From the cell containing the given text, extract its center point as (x, y) coordinate. 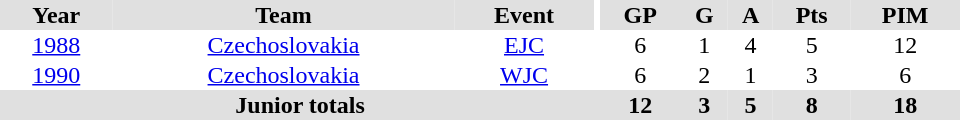
2 (704, 75)
PIM (905, 15)
Junior totals (300, 105)
8 (812, 105)
Event (524, 15)
EJC (524, 45)
Pts (812, 15)
1990 (56, 75)
Team (284, 15)
A (750, 15)
4 (750, 45)
Year (56, 15)
WJC (524, 75)
1988 (56, 45)
GP (640, 15)
18 (905, 105)
G (704, 15)
